Return (X, Y) of the center of cell containing provided text 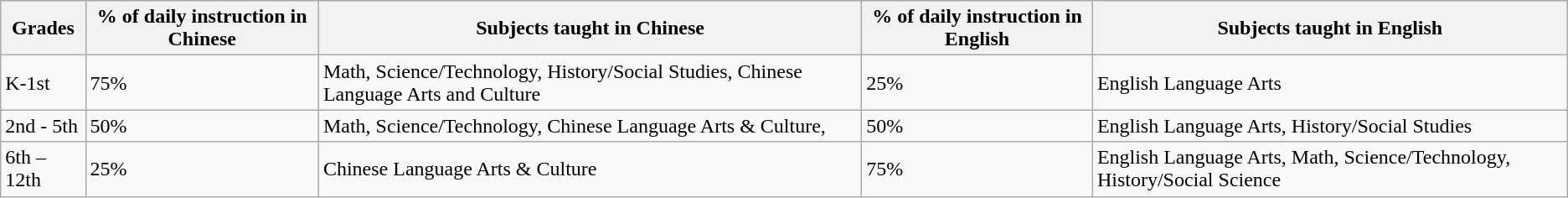
% of daily instruction in Chinese (202, 29)
Chinese Language Arts & Culture (590, 169)
K-1st (44, 82)
Subjects taught in English (1330, 29)
6th – 12th (44, 169)
Math, Science/Technology, Chinese Language Arts & Culture, (590, 126)
% of daily instruction in English (977, 29)
English Language Arts (1330, 82)
2nd - 5th (44, 126)
English Language Arts, History/Social Studies (1330, 126)
Math, Science/Technology, History/Social Studies, Chinese Language Arts and Culture (590, 82)
Grades (44, 29)
Subjects taught in Chinese (590, 29)
English Language Arts, Math, Science/Technology, History/Social Science (1330, 169)
